Provide the (X, Y) coordinate of the cell's center where the given text is located.  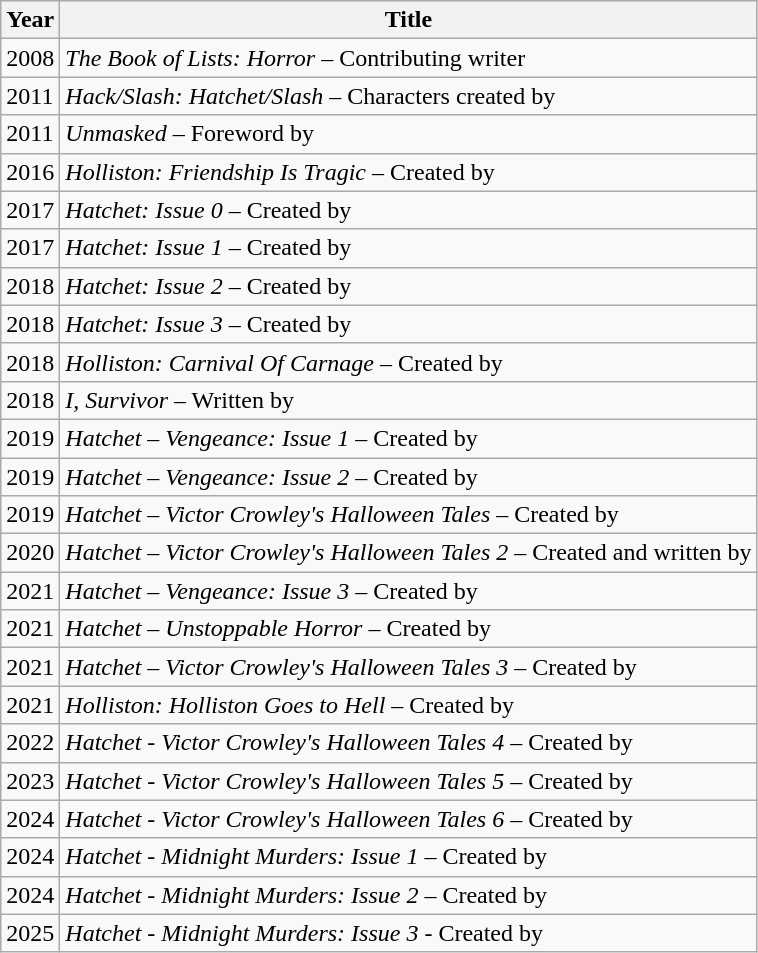
Hatchet – Vengeance: Issue 3 – Created by (408, 591)
Hatchet - Midnight Murders: Issue 3 - Created by (408, 933)
Hatchet – Vengeance: Issue 1 – Created by (408, 438)
Holliston: Holliston Goes to Hell – Created by (408, 705)
Hack/Slash: Hatchet/Slash – Characters created by (408, 96)
Hatchet - Victor Crowley's Halloween Tales 6 – Created by (408, 819)
Unmasked – Foreword by (408, 134)
2025 (30, 933)
Holliston: Carnival Of Carnage – Created by (408, 362)
Hatchet – Vengeance: Issue 2 – Created by (408, 477)
Hatchet - Victor Crowley's Halloween Tales 4 – Created by (408, 743)
Hatchet – Victor Crowley's Halloween Tales 3 – Created by (408, 667)
2008 (30, 58)
Hatchet: Issue 2 – Created by (408, 286)
I, Survivor – Written by (408, 400)
Hatchet - Midnight Murders: Issue 1 – Created by (408, 857)
2020 (30, 553)
Year (30, 20)
2022 (30, 743)
2016 (30, 172)
Hatchet: Issue 0 – Created by (408, 210)
Hatchet: Issue 3 – Created by (408, 324)
Holliston: Friendship Is Tragic – Created by (408, 172)
Hatchet – Unstoppable Horror – Created by (408, 629)
Hatchet: Issue 1 – Created by (408, 248)
Hatchet - Victor Crowley's Halloween Tales 5 – Created by (408, 781)
The Book of Lists: Horror – Contributing writer (408, 58)
Title (408, 20)
Hatchet - Midnight Murders: Issue 2 – Created by (408, 895)
Hatchet – Victor Crowley's Halloween Tales – Created by (408, 515)
2023 (30, 781)
Hatchet – Victor Crowley's Halloween Tales 2 – Created and written by (408, 553)
